Scan for the cell matching the given text and deliver its (X, Y) coordinate at center. 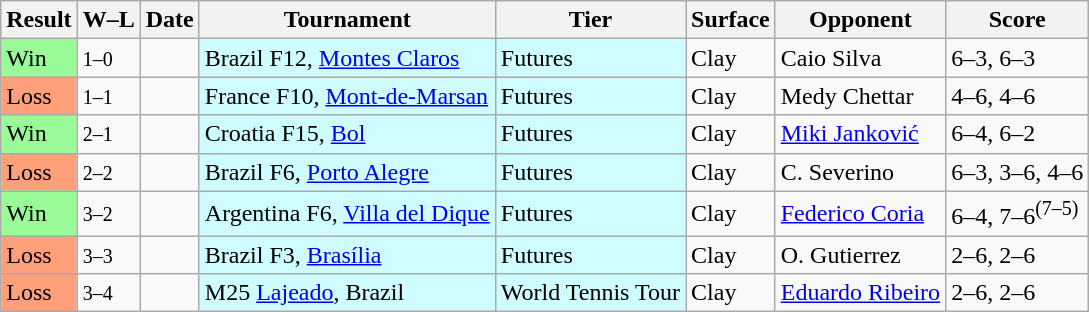
6–3, 3–6, 4–6 (1018, 172)
Score (1018, 20)
Tier (590, 20)
3–2 (108, 214)
1–1 (108, 96)
Argentina F6, Villa del Dique (347, 214)
4–6, 4–6 (1018, 96)
Brazil F6, Porto Alegre (347, 172)
Opponent (860, 20)
6–3, 6–3 (1018, 58)
Tournament (347, 20)
Surface (731, 20)
2–2 (108, 172)
3–4 (108, 293)
O. Gutierrez (860, 255)
Result (39, 20)
C. Severino (860, 172)
2–1 (108, 134)
6–4, 7–6(7–5) (1018, 214)
Caio Silva (860, 58)
Date (170, 20)
Miki Janković (860, 134)
Croatia F15, Bol (347, 134)
1–0 (108, 58)
Eduardo Ribeiro (860, 293)
Federico Coria (860, 214)
W–L (108, 20)
Brazil F12, Montes Claros (347, 58)
6–4, 6–2 (1018, 134)
3–3 (108, 255)
Brazil F3, Brasília (347, 255)
World Tennis Tour (590, 293)
M25 Lajeado, Brazil (347, 293)
Medy Chettar (860, 96)
France F10, Mont-de-Marsan (347, 96)
